From the cell containing the given text, extract its center point as (X, Y) coordinate. 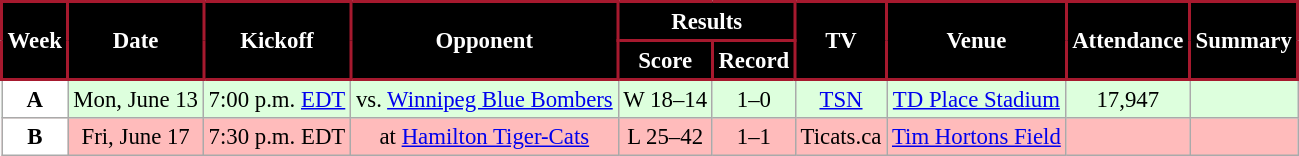
TD Place Stadium (976, 99)
Date (136, 41)
Fri, June 17 (136, 137)
at Hamilton Tiger-Cats (484, 137)
Attendance (1128, 41)
Week (36, 41)
A (36, 99)
Mon, June 13 (136, 99)
7:30 p.m. EDT (276, 137)
Summary (1244, 41)
1–1 (754, 137)
Results (706, 22)
L 25–42 (665, 137)
7:00 p.m. EDT (276, 99)
vs. Winnipeg Blue Bombers (484, 99)
Venue (976, 41)
17,947 (1128, 99)
W 18–14 (665, 99)
1–0 (754, 99)
Score (665, 60)
Opponent (484, 41)
Record (754, 60)
Ticats.ca (840, 137)
Tim Hortons Field (976, 137)
TV (840, 41)
TSN (840, 99)
B (36, 137)
Kickoff (276, 41)
